Determine the [x, y] coordinate at the center of the cell enclosing the given text.  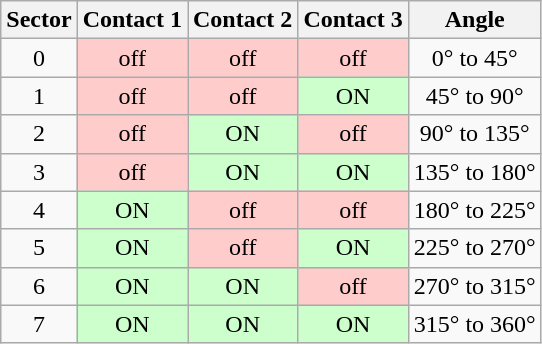
Contact 2 [243, 20]
90° to 135° [474, 134]
1 [39, 96]
315° to 360° [474, 324]
0° to 45° [474, 58]
4 [39, 210]
270° to 315° [474, 286]
3 [39, 172]
5 [39, 248]
Contact 3 [353, 20]
Sector [39, 20]
Angle [474, 20]
Contact 1 [132, 20]
0 [39, 58]
7 [39, 324]
135° to 180° [474, 172]
2 [39, 134]
225° to 270° [474, 248]
180° to 225° [474, 210]
45° to 90° [474, 96]
6 [39, 286]
